Find where the given text appears and provide that cell's center as [x, y] coordinate. 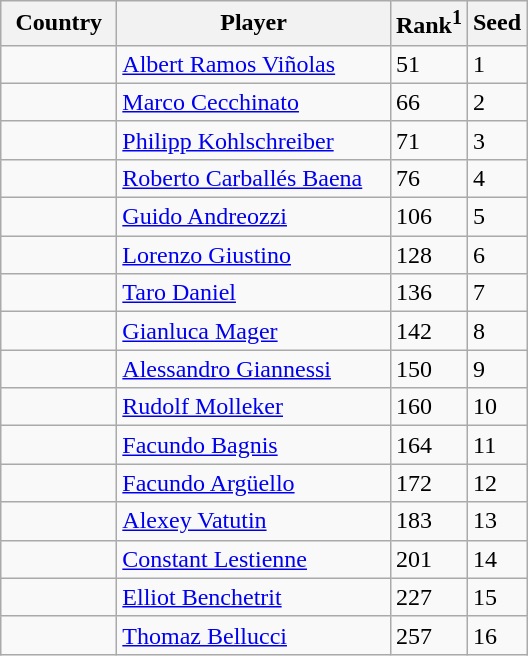
9 [496, 369]
Constant Lestienne [254, 559]
Thomaz Bellucci [254, 635]
Facundo Argüello [254, 483]
76 [428, 178]
183 [428, 521]
227 [428, 597]
2 [496, 102]
164 [428, 445]
16 [496, 635]
Alessandro Giannessi [254, 369]
7 [496, 293]
Player [254, 24]
Country [59, 24]
Taro Daniel [254, 293]
Albert Ramos Viñolas [254, 64]
Philipp Kohlschreiber [254, 140]
172 [428, 483]
Elliot Benchetrit [254, 597]
Facundo Bagnis [254, 445]
Lorenzo Giustino [254, 255]
Marco Cecchinato [254, 102]
14 [496, 559]
71 [428, 140]
51 [428, 64]
257 [428, 635]
150 [428, 369]
201 [428, 559]
Roberto Carballés Baena [254, 178]
6 [496, 255]
Guido Andreozzi [254, 217]
Alexey Vatutin [254, 521]
106 [428, 217]
1 [496, 64]
Gianluca Mager [254, 331]
Seed [496, 24]
11 [496, 445]
Rudolf Molleker [254, 407]
15 [496, 597]
142 [428, 331]
10 [496, 407]
13 [496, 521]
3 [496, 140]
12 [496, 483]
5 [496, 217]
136 [428, 293]
4 [496, 178]
128 [428, 255]
66 [428, 102]
160 [428, 407]
Rank1 [428, 24]
8 [496, 331]
